Capture the cell that displays the provided text and extract its (x, y) central coordinate. 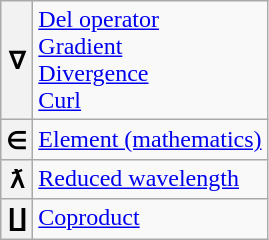
Reduced wavelength (150, 179)
∐ (17, 219)
∈ (17, 140)
Element (mathematics) (150, 140)
ƛ (17, 179)
Coproduct (150, 219)
∇ (17, 60)
Del operatorGradientDivergenceCurl (150, 60)
